Scan for the cell matching the given text and deliver its [x, y] coordinate at center. 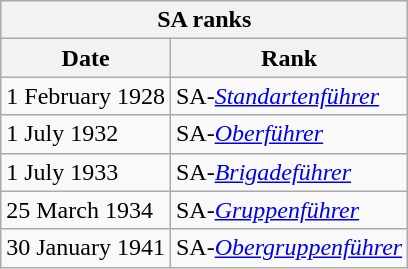
SA-Oberführer [288, 134]
Rank [288, 58]
1 February 1928 [86, 96]
Date [86, 58]
30 January 1941 [86, 248]
SA-Brigadeführer [288, 172]
SA-Standartenführer [288, 96]
25 March 1934 [86, 210]
1 July 1932 [86, 134]
SA ranks [204, 20]
SA-Gruppenführer [288, 210]
SA-Obergruppenführer [288, 248]
1 July 1933 [86, 172]
